Pinpoint the cell where the given text exists, returning its (x, y) midpoint coordinate. 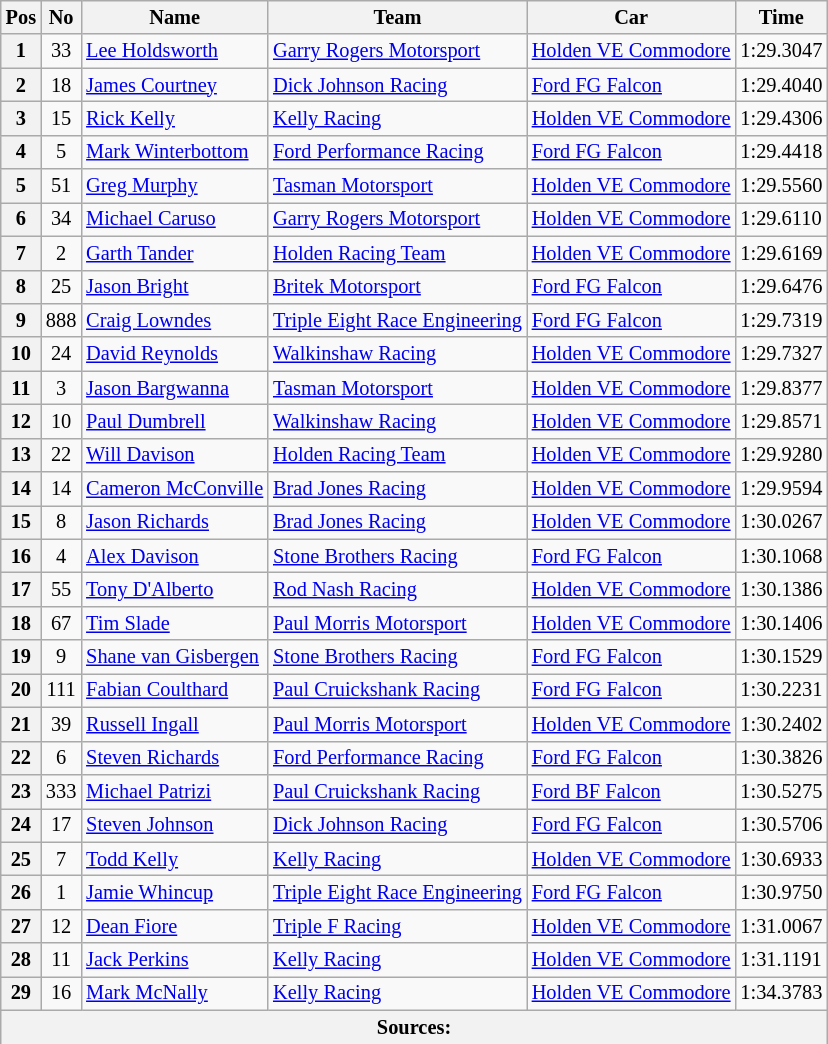
1:29.4040 (781, 85)
1:30.2231 (781, 690)
1:30.1406 (781, 623)
1:34.3783 (781, 993)
Triple F Racing (398, 926)
1:29.9594 (781, 489)
Mark McNally (174, 993)
1:29.6110 (781, 219)
1:29.6476 (781, 287)
Jack Perkins (174, 960)
1:29.4418 (781, 152)
Jason Bright (174, 287)
James Courtney (174, 85)
Cameron McConville (174, 489)
33 (61, 51)
Pos (21, 17)
26 (21, 892)
Michael Patrizi (174, 791)
13 (21, 455)
1:29.5560 (781, 186)
1:29.3047 (781, 51)
Steven Johnson (174, 825)
Lee Holdsworth (174, 51)
1:30.3826 (781, 758)
Garth Tander (174, 253)
29 (21, 993)
55 (61, 589)
1:29.8571 (781, 421)
1:30.0267 (781, 522)
1:29.6169 (781, 253)
1:30.1386 (781, 589)
Greg Murphy (174, 186)
1:30.1529 (781, 657)
Paul Dumbrell (174, 421)
Steven Richards (174, 758)
Jamie Whincup (174, 892)
Alex Davison (174, 556)
Tim Slade (174, 623)
1:30.1068 (781, 556)
1:30.5275 (781, 791)
1:30.6933 (781, 859)
Jason Bargwanna (174, 388)
888 (61, 320)
Britek Motorsport (398, 287)
1:30.5706 (781, 825)
Tony D'Alberto (174, 589)
Russell Ingall (174, 724)
1:29.7327 (781, 354)
27 (21, 926)
Michael Caruso (174, 219)
21 (21, 724)
Team (398, 17)
23 (21, 791)
1:30.2402 (781, 724)
Todd Kelly (174, 859)
51 (61, 186)
1:29.8377 (781, 388)
Rick Kelly (174, 118)
28 (21, 960)
Ford BF Falcon (632, 791)
39 (61, 724)
19 (21, 657)
67 (61, 623)
Jason Richards (174, 522)
111 (61, 690)
No (61, 17)
Shane van Gisbergen (174, 657)
1:30.9750 (781, 892)
1:29.4306 (781, 118)
Will Davison (174, 455)
Dean Fiore (174, 926)
1:29.7319 (781, 320)
1:31.1191 (781, 960)
Name (174, 17)
Rod Nash Racing (398, 589)
20 (21, 690)
Car (632, 17)
David Reynolds (174, 354)
Fabian Coulthard (174, 690)
34 (61, 219)
Mark Winterbottom (174, 152)
1:31.0067 (781, 926)
Craig Lowndes (174, 320)
1:29.9280 (781, 455)
Sources: (414, 1027)
333 (61, 791)
Time (781, 17)
